Scan for the cell matching the given text and deliver its [X, Y] coordinate at center. 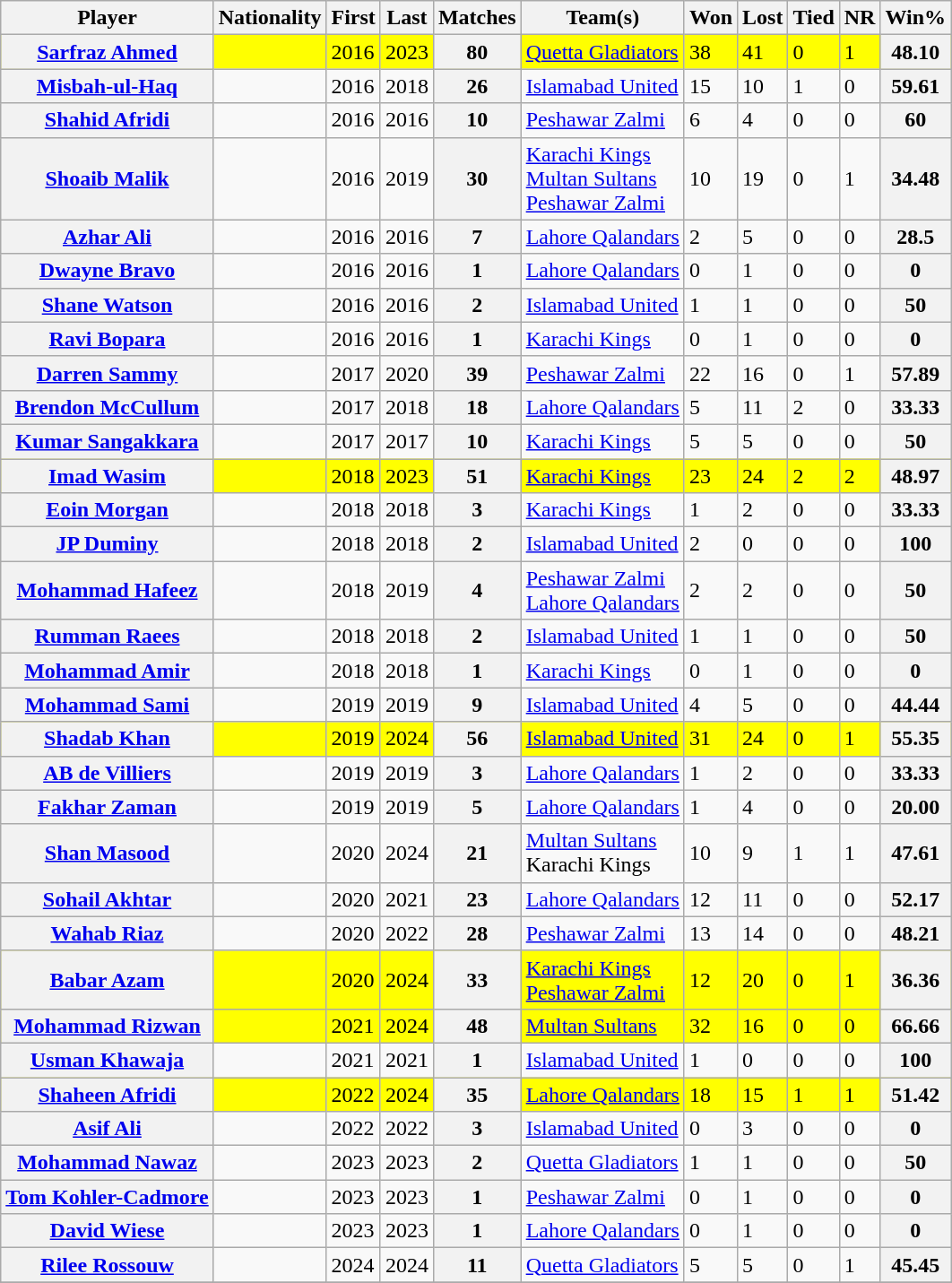
AB de Villiers [108, 773]
31 [710, 739]
Kumar Sangakkara [108, 441]
Last [407, 18]
39 [477, 373]
Mohammad Sami [108, 705]
Azhar Ali [108, 237]
41 [763, 52]
51.42 [916, 1095]
Imad Wasim [108, 476]
Won [710, 18]
Team(s) [602, 18]
Tied [814, 18]
45.45 [916, 1265]
Multan Sultans [602, 1026]
Darren Sammy [108, 373]
36.36 [916, 979]
Misbah-ul-Haq [108, 86]
Player [108, 18]
47.61 [916, 854]
51 [477, 476]
Karachi Kings Multan Sultans Peshawar Zalmi [602, 178]
NR [860, 18]
57.89 [916, 373]
JP Duminy [108, 544]
Dwayne Bravo [108, 271]
Shoaib Malik [108, 178]
34.48 [916, 178]
Asif Ali [108, 1129]
Matches [477, 18]
Shan Masood [108, 854]
6 [710, 120]
30 [477, 178]
13 [710, 933]
David Wiese [108, 1231]
28 [477, 933]
48 [477, 1026]
Mohammad Nawaz [108, 1163]
Peshawar Zalmi Lahore Qalandars [602, 590]
56 [477, 739]
Sohail Akhtar [108, 899]
Wahab Riaz [108, 933]
Karachi Kings Peshawar Zalmi [602, 979]
Multan SultansKarachi Kings [602, 854]
Mohammad Amir [108, 671]
48.97 [916, 476]
22 [710, 373]
Usman Khawaja [108, 1060]
52.17 [916, 899]
26 [477, 86]
Babar Azam [108, 979]
38 [710, 52]
21 [477, 854]
Sarfraz Ahmed [108, 52]
Mohammad Rizwan [108, 1026]
59.61 [916, 86]
Ravi Bopara [108, 339]
20.00 [916, 807]
Shane Watson [108, 305]
48.21 [916, 933]
First [353, 18]
35 [477, 1095]
Shahid Afridi [108, 120]
33 [477, 979]
Rilee Rossouw [108, 1265]
14 [763, 933]
60 [916, 120]
Fakhar Zaman [108, 807]
19 [763, 178]
32 [710, 1026]
Nationality [270, 18]
7 [477, 237]
Brendon McCullum [108, 407]
Lost [763, 18]
66.66 [916, 1026]
20 [763, 979]
44.44 [916, 705]
Mohammad Hafeez [108, 590]
80 [477, 52]
Shaheen Afridi [108, 1095]
Tom Kohler-Cadmore [108, 1197]
55.35 [916, 739]
Shadab Khan [108, 739]
48.10 [916, 52]
Win% [916, 18]
28.5 [916, 237]
Rumman Raees [108, 637]
Eoin Morgan [108, 510]
